Search for the cell housing the specified text and yield its (X, Y) center coordinate. 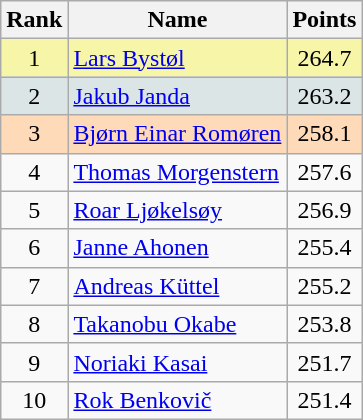
10 (34, 400)
Jakub Janda (178, 96)
Bjørn Einar Romøren (178, 134)
Andreas Küttel (178, 286)
4 (34, 172)
Thomas Morgenstern (178, 172)
3 (34, 134)
258.1 (324, 134)
Rank (34, 20)
253.8 (324, 324)
Takanobu Okabe (178, 324)
1 (34, 58)
Noriaki Kasai (178, 362)
256.9 (324, 210)
255.2 (324, 286)
264.7 (324, 58)
5 (34, 210)
Name (178, 20)
6 (34, 248)
7 (34, 286)
251.7 (324, 362)
8 (34, 324)
Rok Benkovič (178, 400)
263.2 (324, 96)
9 (34, 362)
255.4 (324, 248)
Lars Bystøl (178, 58)
257.6 (324, 172)
Roar Ljøkelsøy (178, 210)
2 (34, 96)
251.4 (324, 400)
Points (324, 20)
Janne Ahonen (178, 248)
